Output the (X, Y) coordinate of the center of the cell containing the given text.  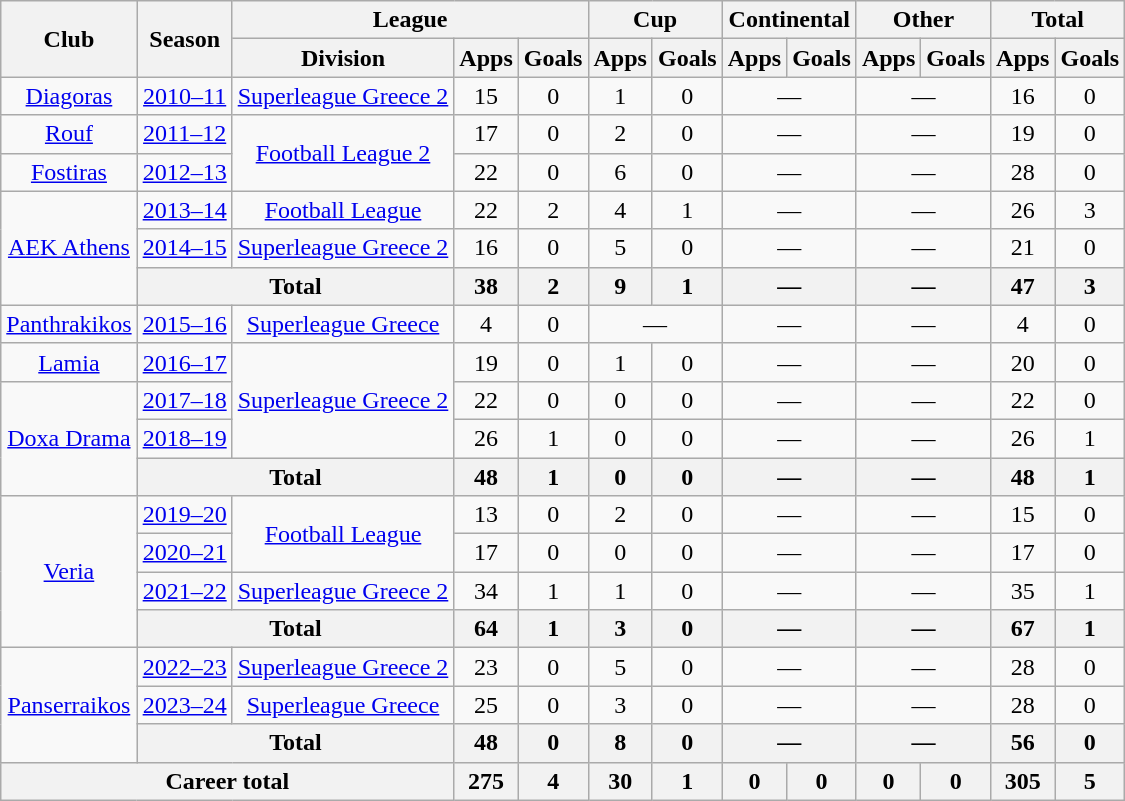
AEK Athens (69, 248)
2019–20 (184, 515)
21 (1023, 248)
30 (620, 781)
Veria (69, 572)
Lamia (69, 362)
Cup (655, 20)
47 (1023, 286)
2014–15 (184, 248)
2013–14 (184, 210)
Other (923, 20)
Panthrakikos (69, 324)
2021–22 (184, 591)
2018–19 (184, 438)
2015–16 (184, 324)
8 (620, 743)
34 (486, 591)
64 (486, 629)
2020–21 (184, 553)
67 (1023, 629)
2023–24 (184, 705)
2017–18 (184, 400)
2022–23 (184, 667)
Diagoras (69, 96)
Division (343, 58)
2016–17 (184, 362)
9 (620, 286)
Panserraikos (69, 705)
305 (1023, 781)
League (410, 20)
Season (184, 39)
35 (1023, 591)
Fostiras (69, 172)
Rouf (69, 134)
Doxa Drama (69, 438)
Career total (228, 781)
2010–11 (184, 96)
Continental (789, 20)
13 (486, 515)
56 (1023, 743)
6 (620, 172)
275 (486, 781)
2012–13 (184, 172)
25 (486, 705)
23 (486, 667)
Football League 2 (343, 153)
Club (69, 39)
20 (1023, 362)
2011–12 (184, 134)
38 (486, 286)
